Scan for the cell matching the given text and deliver its (X, Y) coordinate at center. 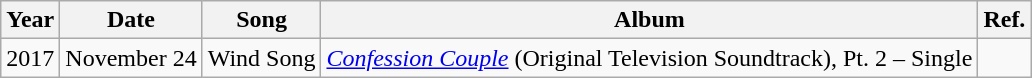
Ref. (1004, 20)
Date (131, 20)
Year (30, 20)
Confession Couple (Original Television Soundtrack), Pt. 2 – Single (650, 58)
2017 (30, 58)
Song (262, 20)
Album (650, 20)
November 24 (131, 58)
Wind Song (262, 58)
